Provide the [x, y] coordinate of the cell's center where the given text is located.  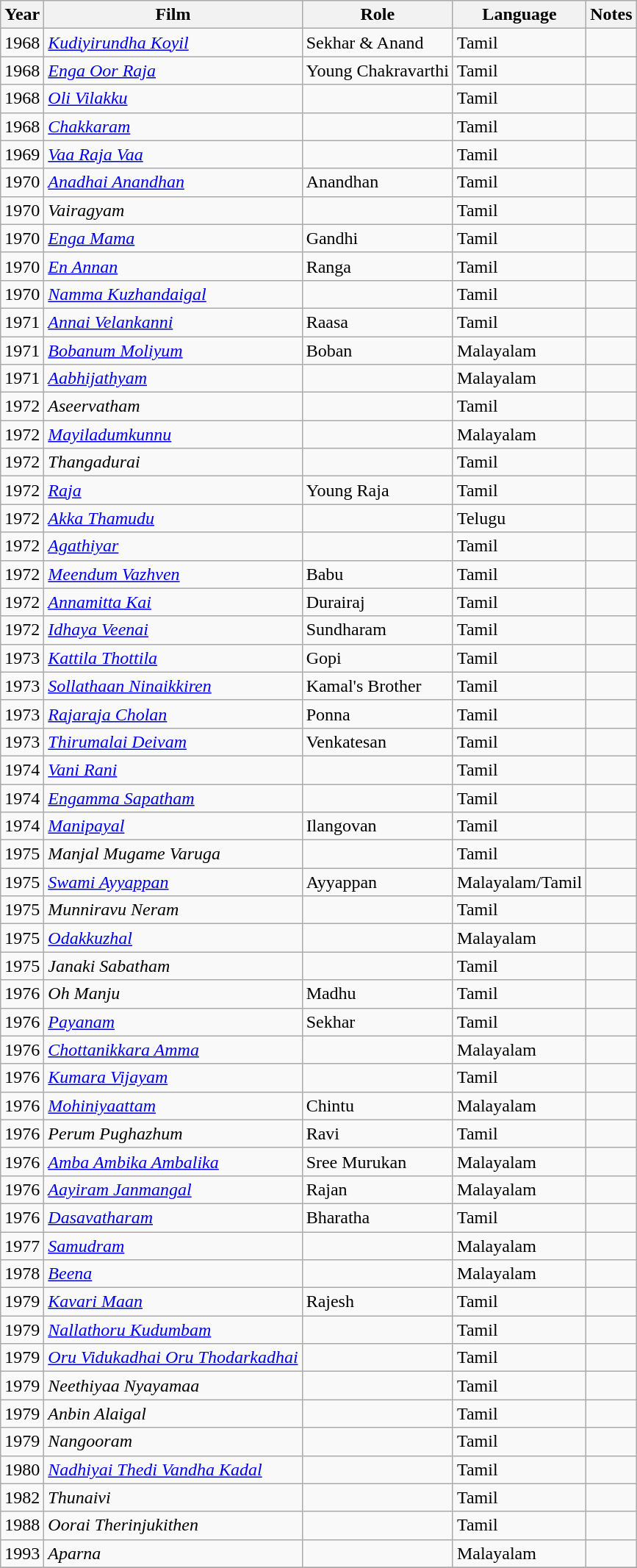
Gopi [378, 658]
Manipayal [173, 826]
Rajan [378, 1189]
1969 [22, 154]
Namma Kuzhandaigal [173, 294]
Enga Oor Raja [173, 71]
1993 [22, 1553]
Nadhiyai Thedi Vandha Kadal [173, 1469]
Kudiyirundha Koyil [173, 43]
Raasa [378, 322]
Rajesh [378, 1302]
Manjal Mugame Varuga [173, 854]
Kattila Thottila [173, 658]
Idhaya Veenai [173, 630]
Telugu [519, 518]
Year [22, 15]
Gandhi [378, 238]
Anbin Alaigal [173, 1414]
Ravi [378, 1134]
Notes [611, 15]
1978 [22, 1274]
Sekhar [378, 1022]
Ayyappan [378, 882]
Dasavatharam [173, 1217]
Samudram [173, 1246]
Role [378, 15]
Oli Vilakku [173, 99]
1982 [22, 1497]
Kavari Maan [173, 1302]
Boban [378, 351]
Aparna [173, 1553]
En Annan [173, 266]
Perum Pughazhum [173, 1134]
Aayiram Janmangal [173, 1189]
Janaki Sabatham [173, 966]
Young Chakravarthi [378, 71]
Sekhar & Anand [378, 43]
Enga Mama [173, 238]
Madhu [378, 994]
Chintu [378, 1106]
Agathiyar [173, 546]
Akka Thamudu [173, 518]
Anadhai Anandhan [173, 182]
Mohiniyaattam [173, 1106]
Swami Ayyappan [173, 882]
Raja [173, 490]
Malayalam/Tamil [519, 882]
Durairaj [378, 602]
Babu [378, 574]
Meendum Vazhven [173, 574]
Bharatha [378, 1217]
Sree Murukan [378, 1161]
Sollathaan Ninaikkiren [173, 686]
Venkatesan [378, 742]
Aseervatham [173, 407]
Annai Velankanni [173, 322]
Thunaivi [173, 1497]
Nallathoru Kudumbam [173, 1330]
1980 [22, 1469]
Vaa Raja Vaa [173, 154]
Oru Vidukadhai Oru Thodarkadhai [173, 1358]
Beena [173, 1274]
Kumara Vijayam [173, 1078]
1977 [22, 1246]
Ponna [378, 714]
Aabhijathyam [173, 379]
Ilangovan [378, 826]
Sundharam [378, 630]
Thirumalai Deivam [173, 742]
1988 [22, 1525]
Ranga [378, 266]
Munniravu Neram [173, 910]
Payanam [173, 1022]
Odakkuzhal [173, 938]
Vani Rani [173, 770]
Oorai Therinjukithen [173, 1525]
Neethiyaa Nyayamaa [173, 1386]
Chottanikkara Amma [173, 1050]
Chakkaram [173, 126]
Nangooram [173, 1442]
Amba Ambika Ambalika [173, 1161]
Rajaraja Cholan [173, 714]
Young Raja [378, 490]
Kamal's Brother [378, 686]
Engamma Sapatham [173, 798]
Vairagyam [173, 210]
Annamitta Kai [173, 602]
Mayiladumkunnu [173, 434]
Oh Manju [173, 994]
Anandhan [378, 182]
Thangadurai [173, 462]
Film [173, 15]
Bobanum Moliyum [173, 351]
Language [519, 15]
